Search for the cell housing the specified text and yield its [X, Y] center coordinate. 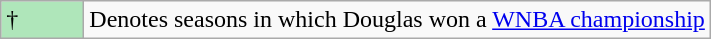
† [42, 20]
Denotes seasons in which Douglas won a WNBA championship [398, 20]
